Output the (X, Y) coordinate of the center of the cell containing the given text.  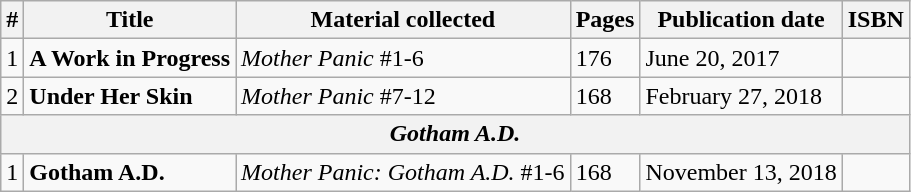
November 13, 2018 (741, 172)
Pages (605, 20)
Title (130, 20)
A Work in Progress (130, 58)
Material collected (404, 20)
# (12, 20)
Mother Panic #1-6 (404, 58)
ISBN (876, 20)
June 20, 2017 (741, 58)
176 (605, 58)
February 27, 2018 (741, 96)
Mother Panic: Gotham A.D. #1-6 (404, 172)
Under Her Skin (130, 96)
Mother Panic #7-12 (404, 96)
Publication date (741, 20)
2 (12, 96)
